Extract the (x, y) coordinate from the center of the cell holding the provided text.  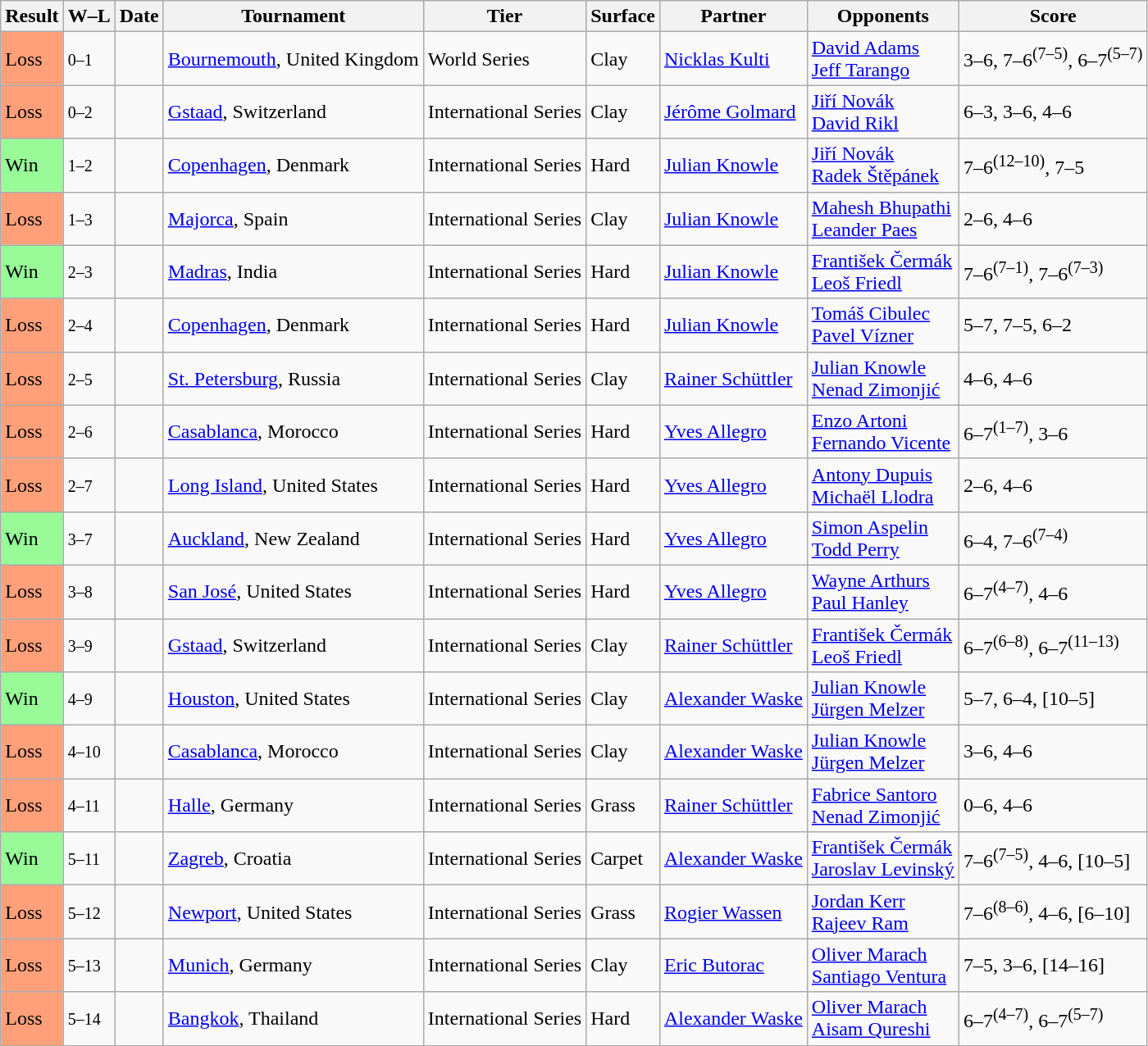
5–13 (89, 966)
Bournemouth, United Kingdom (294, 59)
Madras, India (294, 272)
Bangkok, Thailand (294, 1018)
0–1 (89, 59)
Oliver Marach Santiago Ventura (882, 966)
Zagreb, Croatia (294, 859)
3–8 (89, 592)
3–6, 4–6 (1053, 753)
Munich, Germany (294, 966)
7–5, 3–6, [14–16] (1053, 966)
6–7(4–7), 4–6 (1053, 592)
Rogier Wassen (733, 912)
St. Petersburg, Russia (294, 379)
3–6, 7–6(7–5), 6–7(5–7) (1053, 59)
Majorca, Spain (294, 218)
0–2 (89, 111)
Tomáš Cibulec Pavel Vízner (882, 325)
4–9 (89, 698)
World Series (504, 59)
6–7(1–7), 3–6 (1053, 431)
Jiří Novák David Rikl (882, 111)
Score (1053, 16)
Opponents (882, 16)
4–10 (89, 753)
Date (139, 16)
1–2 (89, 166)
5–7, 6–4, [10–5] (1053, 698)
Tournament (294, 16)
5–14 (89, 1018)
0–6, 4–6 (1053, 805)
Partner (733, 16)
Antony Dupuis Michaël Llodra (882, 485)
David Adams Jeff Tarango (882, 59)
Simon Aspelin Todd Perry (882, 538)
7–6(8–6), 4–6, [6–10] (1053, 912)
Carpet (623, 859)
2–7 (89, 485)
Mahesh Bhupathi Leander Paes (882, 218)
7–6(12–10), 7–5 (1053, 166)
Jiří Novák Radek Štěpánek (882, 166)
Halle, Germany (294, 805)
2–3 (89, 272)
6–7(4–7), 6–7(5–7) (1053, 1018)
5–7, 7–5, 6–2 (1053, 325)
6–4, 7–6(7–4) (1053, 538)
Enzo Artoni Fernando Vicente (882, 431)
Jérôme Golmard (733, 111)
Julian Knowle Nenad Zimonjić (882, 379)
5–11 (89, 859)
Eric Butorac (733, 966)
Jordan Kerr Rajeev Ram (882, 912)
6–3, 3–6, 4–6 (1053, 111)
Surface (623, 16)
Auckland, New Zealand (294, 538)
2–5 (89, 379)
Result (32, 16)
7–6(7–1), 7–6(7–3) (1053, 272)
W–L (89, 16)
7–6(7–5), 4–6, [10–5] (1053, 859)
Tier (504, 16)
Nicklas Kulti (733, 59)
3–7 (89, 538)
1–3 (89, 218)
2–4 (89, 325)
4–6, 4–6 (1053, 379)
2–6 (89, 431)
František Čermák Jaroslav Levinský (882, 859)
4–11 (89, 805)
Newport, United States (294, 912)
Oliver Marach Aisam Qureshi (882, 1018)
5–12 (89, 912)
Wayne Arthurs Paul Hanley (882, 592)
3–9 (89, 644)
Fabrice Santoro Nenad Zimonjić (882, 805)
San José, United States (294, 592)
6–7(6–8), 6–7(11–13) (1053, 644)
Long Island, United States (294, 485)
Houston, United States (294, 698)
